From the cell containing the given text, extract its center point as [x, y] coordinate. 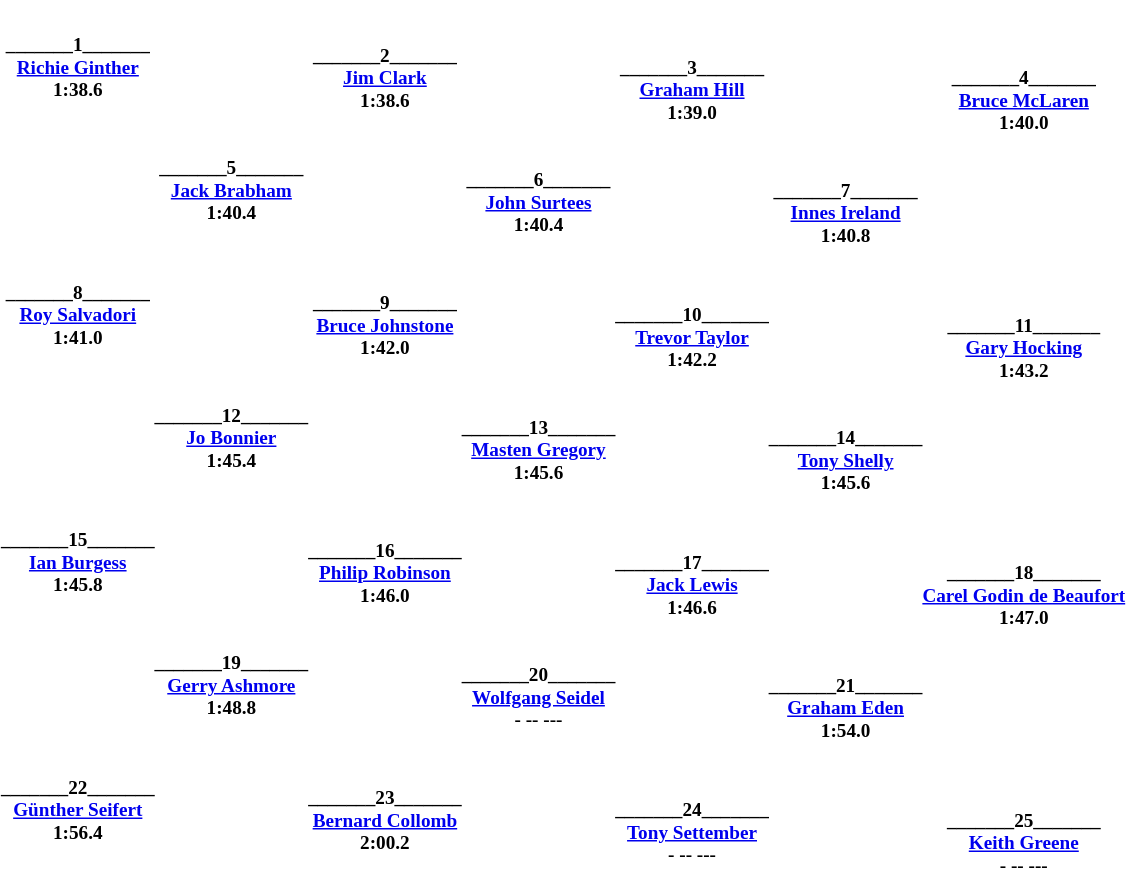
_______22_______ Günther Seifert1:56.4 [78, 810]
_______18_______ Carel Godin de Beaufort1:47.0 [1024, 562]
_______17_______ Jack Lewis1:46.6 [692, 562]
_______16_______ Philip Robinson1:46.0 [385, 562]
_______11_______ Gary Hocking1:43.2 [1024, 316]
_______1_______ Richie Ginther 1:38.6 [78, 68]
_______8_______ Roy Salvadori1:41.0 [78, 316]
_______15_______ Ian Burgess1:45.8 [78, 562]
_______12_______ Jo Bonnier1:45.4 [232, 438]
_______19_______ Gerry Ashmore1:48.8 [232, 686]
_______4_______ Bruce McLaren1:40.0 [1024, 68]
_______21_______ Graham Eden1:54.0 [846, 686]
_______10_______ Trevor Taylor1:42.2 [692, 316]
_______23_______ Bernard Collomb 2:00.2 [385, 810]
_______13_______ Masten Gregory1:45.6 [539, 438]
_______3_______ Graham Hill1:39.0 [692, 68]
_______9_______ Bruce Johnstone1:42.0 [385, 316]
_______14_______ Tony Shelly1:45.6 [846, 438]
_______6_______ John Surtees1:40.4 [539, 191]
_______5_______ Jack Brabham1:40.4 [232, 191]
_______24_______ Tony Settember- -- --- [692, 810]
_______7_______ Innes Ireland1:40.8 [846, 191]
_______2_______ Jim Clark1:38.6 [385, 68]
_______25_______ Keith Greene- -- --- [1024, 810]
_______20_______ Wolfgang Seidel- -- --- [539, 686]
